Detect which cell encompasses the target text, then output its [X, Y] center coordinate. 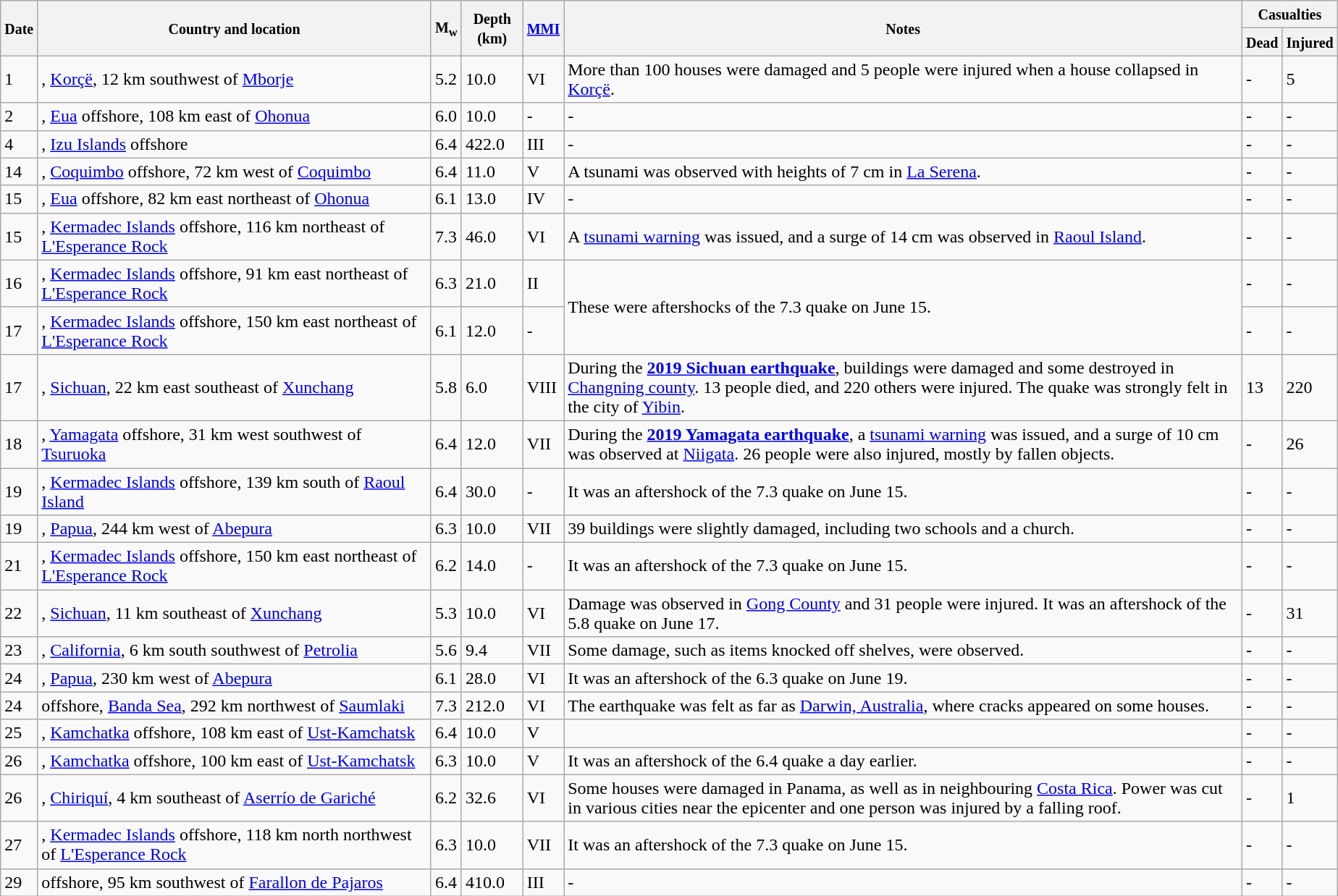
The earthquake was felt as far as Darwin, Australia, where cracks appeared on some houses. [904, 706]
Damage was observed in Gong County and 31 people were injured. It was an aftershock of the 5.8 quake on June 17. [904, 614]
11.0 [492, 172]
5 [1310, 80]
Injured [1310, 42]
MMI [543, 28]
Casualties [1289, 14]
Depth (km) [492, 28]
, Papua, 230 km west of Abepura [235, 678]
A tsunami was observed with heights of 7 cm in La Serena. [904, 172]
13.0 [492, 199]
14.0 [492, 566]
Mw [446, 28]
, Papua, 244 km west of Abepura [235, 529]
422.0 [492, 144]
13 [1262, 387]
, Eua offshore, 108 km east of Ohonua [235, 117]
, Sichuan, 22 km east southeast of Xunchang [235, 387]
220 [1310, 387]
23 [19, 651]
, Coquimbo offshore, 72 km west of Coquimbo [235, 172]
18 [19, 444]
22 [19, 614]
IV [543, 199]
A tsunami warning was issued, and a surge of 14 cm was observed in Raoul Island. [904, 236]
410.0 [492, 882]
VIII [543, 387]
, California, 6 km south southwest of Petrolia [235, 651]
, Kamchatka offshore, 108 km east of Ust-Kamchatsk [235, 733]
, Kermadec Islands offshore, 118 km north northwest of L'Esperance Rock [235, 845]
It was an aftershock of the 6.3 quake on June 19. [904, 678]
31 [1310, 614]
, Kermadec Islands offshore, 116 km northeast of L'Esperance Rock [235, 236]
14 [19, 172]
30.0 [492, 491]
, Kermadec Islands offshore, 91 km east northeast of L'Esperance Rock [235, 284]
II [543, 284]
Some damage, such as items knocked off shelves, were observed. [904, 651]
Dead [1262, 42]
29 [19, 882]
4 [19, 144]
, Chiriquí, 4 km southeast of Aserrío de Gariché [235, 798]
27 [19, 845]
offshore, Banda Sea, 292 km northwest of Saumlaki [235, 706]
Notes [904, 28]
21 [19, 566]
, Eua offshore, 82 km east northeast of Ohonua [235, 199]
, Kermadec Islands offshore, 139 km south of Raoul Island [235, 491]
16 [19, 284]
, Kamchatka offshore, 100 km east of Ust-Kamchatsk [235, 761]
25 [19, 733]
, Sichuan, 11 km southeast of Xunchang [235, 614]
Date [19, 28]
, Yamagata offshore, 31 km west southwest of Tsuruoka [235, 444]
46.0 [492, 236]
212.0 [492, 706]
5.3 [446, 614]
5.6 [446, 651]
5.8 [446, 387]
Country and location [235, 28]
2 [19, 117]
32.6 [492, 798]
5.2 [446, 80]
, Izu Islands offshore [235, 144]
, Korçë, 12 km southwest of Mborje [235, 80]
28.0 [492, 678]
39 buildings were slightly damaged, including two schools and a church. [904, 529]
More than 100 houses were damaged and 5 people were injured when a house collapsed in Korçë. [904, 80]
9.4 [492, 651]
21.0 [492, 284]
offshore, 95 km southwest of Farallon de Pajaros [235, 882]
These were aftershocks of the 7.3 quake on June 15. [904, 307]
It was an aftershock of the 6.4 quake a day earlier. [904, 761]
